Return the [x, y] coordinate for the center point of the cell that contains the specified text.  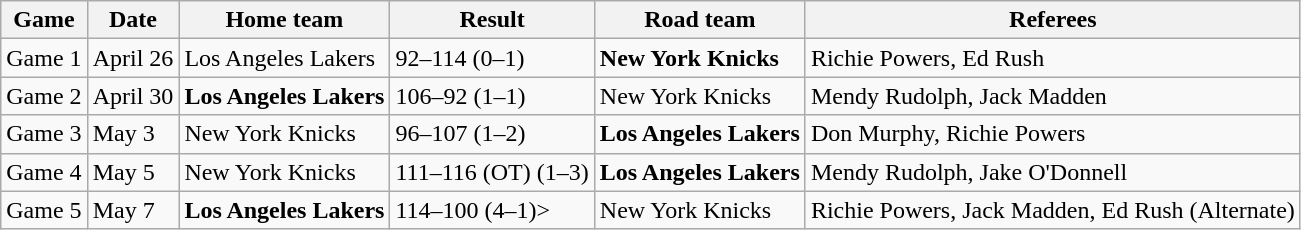
May 7 [133, 210]
May 5 [133, 172]
92–114 (0–1) [492, 58]
Game [44, 20]
Game 5 [44, 210]
May 3 [133, 134]
Home team [284, 20]
106–92 (1–1) [492, 96]
Mendy Rudolph, Jack Madden [1052, 96]
Don Murphy, Richie Powers [1052, 134]
Date [133, 20]
Game 3 [44, 134]
Richie Powers, Jack Madden, Ed Rush (Alternate) [1052, 210]
Result [492, 20]
Game 2 [44, 96]
Referees [1052, 20]
111–116 (OT) (1–3) [492, 172]
Richie Powers, Ed Rush [1052, 58]
Mendy Rudolph, Jake O'Donnell [1052, 172]
Road team [700, 20]
April 30 [133, 96]
96–107 (1–2) [492, 134]
114–100 (4–1)> [492, 210]
April 26 [133, 58]
Game 1 [44, 58]
Game 4 [44, 172]
